For the text-containing cell, return its midpoint in (X, Y) coordinate format. 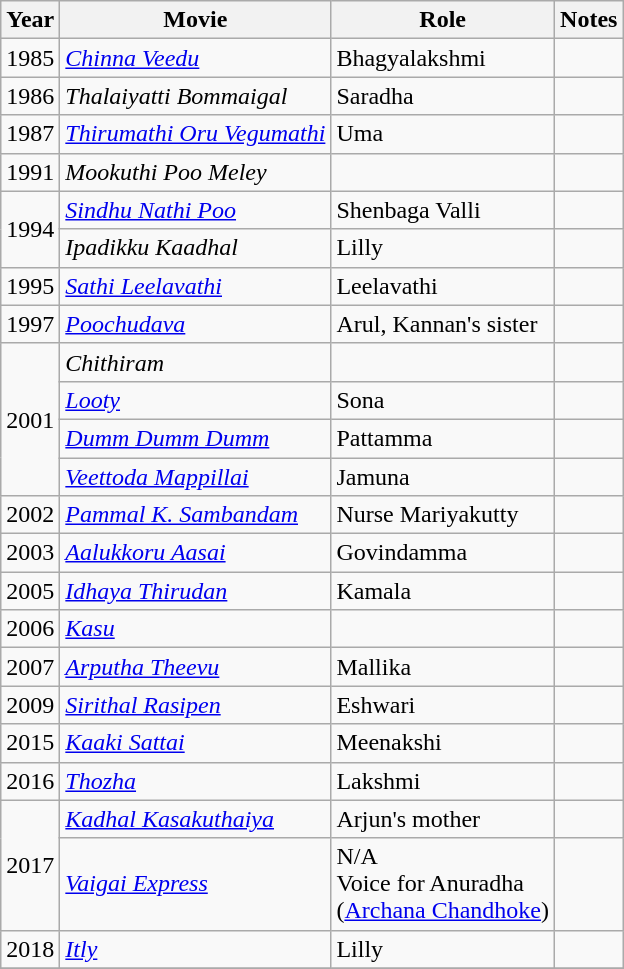
Notes (589, 20)
1997 (30, 324)
Pammal K. Sambandam (196, 515)
Bhagyalakshmi (443, 58)
Thalaiyatti Bommaigal (196, 96)
Chinna Veedu (196, 58)
2001 (30, 419)
2016 (30, 781)
2009 (30, 705)
Thirumathi Oru Vegumathi (196, 134)
Mookuthi Poo Meley (196, 172)
Vaigai Express (196, 884)
Uma (443, 134)
Kamala (443, 591)
1985 (30, 58)
2007 (30, 667)
Year (30, 20)
Ipadikku Kaadhal (196, 248)
2017 (30, 865)
2006 (30, 629)
Mallika (443, 667)
Itly (196, 949)
Jamuna (443, 477)
Leelavathi (443, 286)
Chithiram (196, 362)
Shenbaga Valli (443, 210)
Idhaya Thirudan (196, 591)
Sirithal Rasipen (196, 705)
2002 (30, 515)
Kasu (196, 629)
1991 (30, 172)
Pattamma (443, 438)
Sona (443, 400)
Arul, Kannan's sister (443, 324)
Looty (196, 400)
Movie (196, 20)
1986 (30, 96)
Aalukkoru Aasai (196, 553)
1987 (30, 134)
Arputha Theevu (196, 667)
Meenakshi (443, 743)
Eshwari (443, 705)
Dumm Dumm Dumm (196, 438)
Poochudava (196, 324)
Kadhal Kasakuthaiya (196, 819)
1994 (30, 229)
2005 (30, 591)
2018 (30, 949)
2003 (30, 553)
Role (443, 20)
1995 (30, 286)
Saradha (443, 96)
2015 (30, 743)
Veettoda Mappillai (196, 477)
Arjun's mother (443, 819)
Sindhu Nathi Poo (196, 210)
Govindamma (443, 553)
Lakshmi (443, 781)
Kaaki Sattai (196, 743)
Sathi Leelavathi (196, 286)
N/AVoice for Anuradha (Archana Chandhoke) (443, 884)
Thozha (196, 781)
Nurse Mariyakutty (443, 515)
